Pinpoint the cell where the given text exists, returning its [x, y] midpoint coordinate. 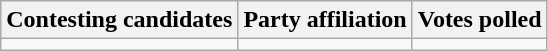
Party affiliation [325, 20]
Contesting candidates [120, 20]
Votes polled [480, 20]
